Pinpoint the cell where the given text exists, returning its [X, Y] midpoint coordinate. 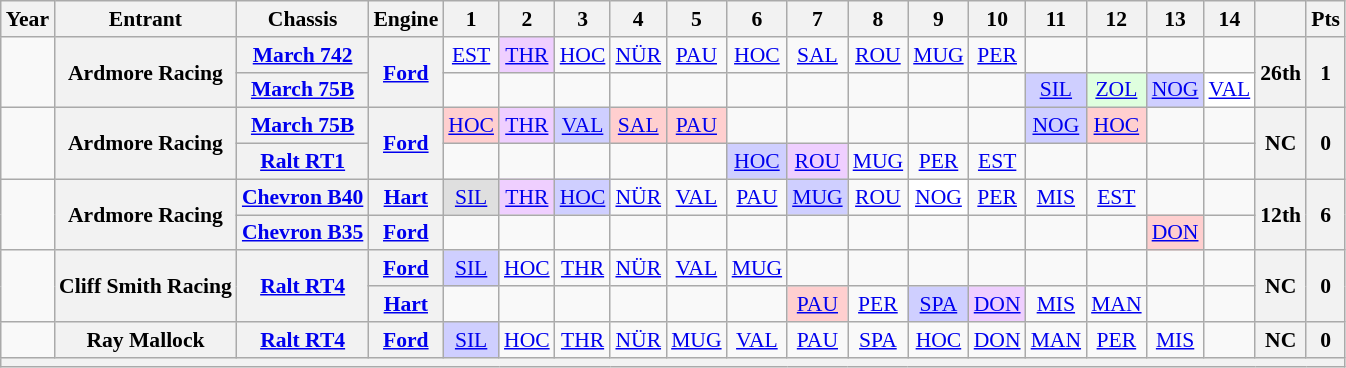
11 [1056, 19]
Chevron B35 [302, 233]
14 [1230, 19]
Chevron B40 [302, 197]
Pts [1326, 19]
5 [696, 19]
13 [1176, 19]
12th [1280, 214]
7 [818, 19]
26th [1280, 72]
8 [878, 19]
Chassis [302, 19]
Ralt RT1 [302, 162]
Year [28, 19]
Cliff Smith Racing [146, 286]
9 [938, 19]
ZOL [1116, 90]
Engine [406, 19]
12 [1116, 19]
10 [998, 19]
2 [527, 19]
Ray Mallock [146, 340]
Entrant [146, 19]
4 [638, 19]
3 [583, 19]
March 742 [302, 55]
